Scan for the cell matching the given text and deliver its (x, y) coordinate at center. 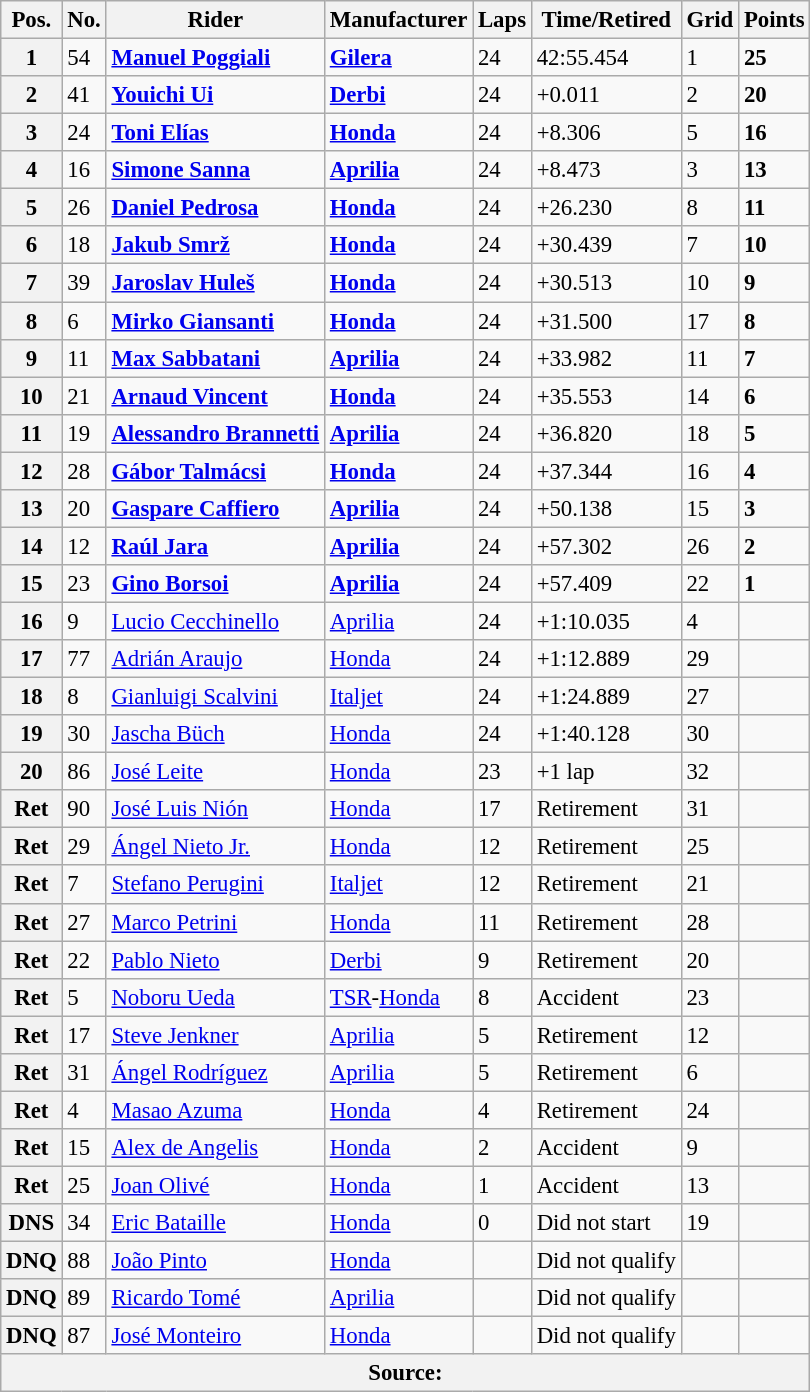
Alessandro Brannetti (215, 433)
Gaspare Caffiero (215, 509)
TSR-Honda (398, 997)
Steve Jenkner (215, 1035)
João Pinto (215, 1261)
41 (84, 95)
+30.439 (606, 245)
77 (84, 659)
Ricardo Tomé (215, 1298)
Jascha Büch (215, 734)
88 (84, 1261)
José Luis Nión (215, 809)
Adrián Araujo (215, 659)
89 (84, 1298)
87 (84, 1336)
+37.344 (606, 471)
34 (84, 1223)
Toni Elías (215, 133)
Points (774, 20)
+8.306 (606, 133)
+30.513 (606, 283)
No. (84, 20)
Simone Sanna (215, 170)
Gilera (398, 58)
Pos. (32, 20)
86 (84, 772)
Manufacturer (398, 20)
+26.230 (606, 208)
Jakub Smrž (215, 245)
90 (84, 809)
+36.820 (606, 433)
+1:24.889 (606, 697)
+57.302 (606, 546)
Manuel Poggiali (215, 58)
DNS (32, 1223)
Gábor Talmácsi (215, 471)
Rider (215, 20)
Raúl Jara (215, 546)
Mirko Giansanti (215, 321)
Did not start (606, 1223)
Noboru Ueda (215, 997)
32 (710, 772)
+57.409 (606, 584)
Grid (710, 20)
+50.138 (606, 509)
Max Sabbatani (215, 358)
+33.982 (606, 358)
Pablo Nieto (215, 960)
39 (84, 283)
+0.011 (606, 95)
+1:10.035 (606, 621)
Stefano Perugini (215, 885)
Masao Azuma (215, 1110)
+1 lap (606, 772)
Arnaud Vincent (215, 396)
+35.553 (606, 396)
+8.473 (606, 170)
42:55.454 (606, 58)
Time/Retired (606, 20)
+1:12.889 (606, 659)
Ángel Nieto Jr. (215, 847)
0 (502, 1223)
José Leite (215, 772)
+1:40.128 (606, 734)
54 (84, 58)
Gino Borsoi (215, 584)
Joan Olivé (215, 1185)
Marco Petrini (215, 922)
Eric Bataille (215, 1223)
Gianluigi Scalvini (215, 697)
Youichi Ui (215, 95)
Jaroslav Huleš (215, 283)
+31.500 (606, 321)
Alex de Angelis (215, 1148)
José Monteiro (215, 1336)
Laps (502, 20)
Ángel Rodríguez (215, 1073)
Lucio Cecchinello (215, 621)
Daniel Pedrosa (215, 208)
Source: (406, 1373)
